From the cell containing the given text, extract its center point as (x, y) coordinate. 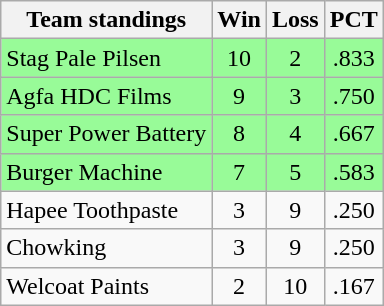
.833 (354, 58)
.583 (354, 172)
Win (240, 20)
Chowking (106, 248)
Team standings (106, 20)
5 (295, 172)
Burger Machine (106, 172)
8 (240, 134)
Agfa HDC Films (106, 96)
4 (295, 134)
Hapee Toothpaste (106, 210)
Super Power Battery (106, 134)
Welcoat Paints (106, 286)
.667 (354, 134)
.167 (354, 286)
Stag Pale Pilsen (106, 58)
7 (240, 172)
PCT (354, 20)
.750 (354, 96)
Loss (295, 20)
